Extract the (X, Y) coordinate from the center of the cell holding the provided text.  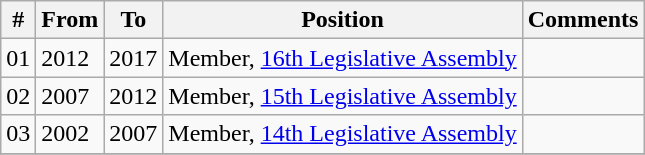
Member, 15th Legislative Assembly (342, 96)
Position (342, 20)
Member, 16th Legislative Assembly (342, 58)
Comments (583, 20)
03 (18, 134)
01 (18, 58)
Member, 14th Legislative Assembly (342, 134)
02 (18, 96)
2017 (134, 58)
To (134, 20)
2002 (70, 134)
# (18, 20)
From (70, 20)
